Scan for the cell matching the given text and deliver its (X, Y) coordinate at center. 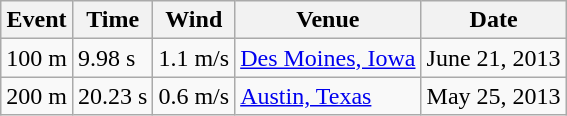
Time (112, 20)
100 m (37, 58)
0.6 m/s (194, 96)
200 m (37, 96)
20.23 s (112, 96)
Date (494, 20)
Austin, Texas (328, 96)
Des Moines, Iowa (328, 58)
Wind (194, 20)
Event (37, 20)
1.1 m/s (194, 58)
June 21, 2013 (494, 58)
May 25, 2013 (494, 96)
Venue (328, 20)
9.98 s (112, 58)
